Search for the cell housing the specified text and yield its [X, Y] center coordinate. 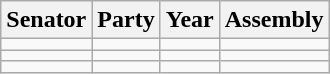
Party [126, 20]
Assembly [274, 20]
Year [190, 20]
Senator [46, 20]
